Locate the cell with the specified text and output its [X, Y] center coordinate. 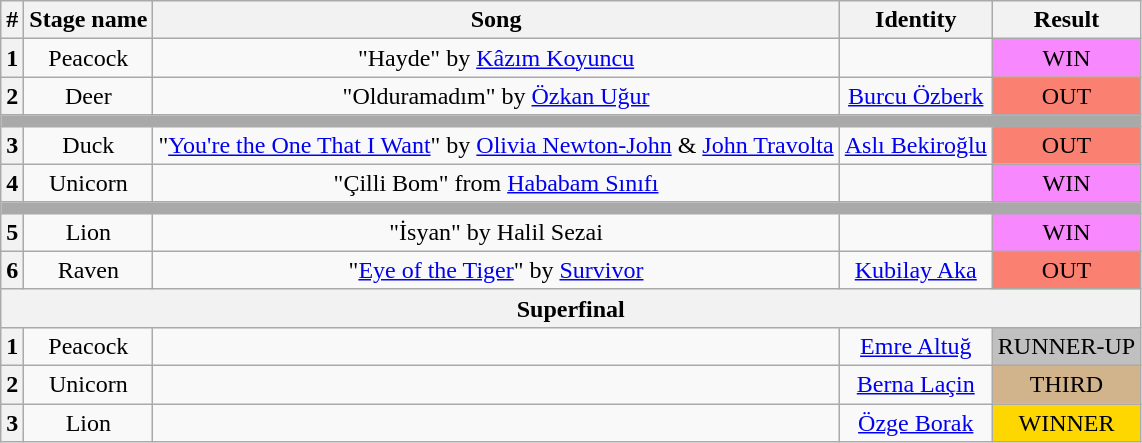
"Eye of the Tiger" by Survivor [496, 270]
Superfinal [571, 308]
Kubilay Aka [916, 270]
Özge Borak [916, 423]
Aslı Bekiroğlu [916, 145]
"Çilli Bom" from Hababam Sınıfı [496, 183]
Burcu Özberk [916, 96]
Result [1066, 20]
THIRD [1066, 384]
Raven [88, 270]
4 [12, 183]
"İsyan" by Halil Sezai [496, 232]
Deer [88, 96]
Emre Altuğ [916, 346]
Song [496, 20]
Identity [916, 20]
6 [12, 270]
WINNER [1066, 423]
"Olduramadım" by Özkan Uğur [496, 96]
# [12, 20]
Duck [88, 145]
"You're the One That I Want" by Olivia Newton-John & John Travolta [496, 145]
RUNNER-UP [1066, 346]
5 [12, 232]
Stage name [88, 20]
"Hayde" by Kâzım Koyuncu [496, 58]
Berna Laçin [916, 384]
